Output the [x, y] coordinate of the center of the cell containing the given text.  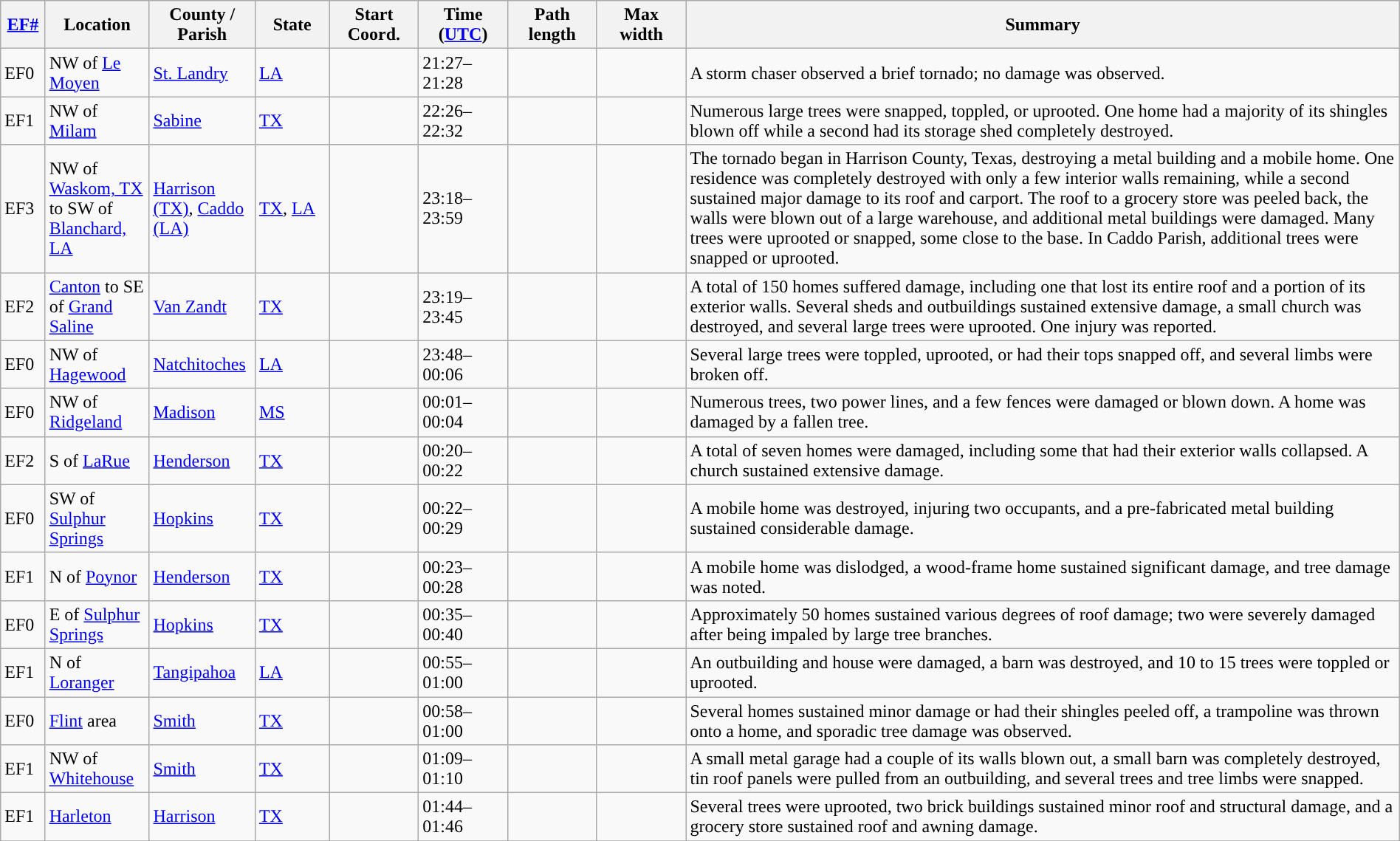
TX, LA [292, 208]
Tangipahoa [202, 672]
Summary [1043, 25]
Location [97, 25]
Path length [552, 25]
00:55–01:00 [464, 672]
NW of Le Moyen [97, 72]
S of LaRue [97, 461]
State [292, 25]
Start Coord. [374, 25]
Natchitoches [202, 365]
Harrison [202, 817]
01:44–01:46 [464, 817]
00:23–00:28 [464, 576]
Sabine [202, 121]
A mobile home was destroyed, injuring two occupants, and a pre-fabricated metal building sustained considerable damage. [1043, 518]
00:35–00:40 [464, 625]
County / Parish [202, 25]
NW of Ridgeland [97, 412]
A mobile home was dislodged, a wood-frame home sustained significant damage, and tree damage was noted. [1043, 576]
Time (UTC) [464, 25]
23:19–23:45 [464, 306]
MS [292, 412]
A total of seven homes were damaged, including some that had their exterior walls collapsed. A church sustained extensive damage. [1043, 461]
NW of Waskom, TX to SW of Blanchard, LA [97, 208]
An outbuilding and house were damaged, a barn was destroyed, and 10 to 15 trees were toppled or uprooted. [1043, 672]
Numerous trees, two power lines, and a few fences were damaged or blown down. A home was damaged by a fallen tree. [1043, 412]
EF# [23, 25]
23:48–00:06 [464, 365]
NW of Milam [97, 121]
00:01–00:04 [464, 412]
N of Poynor [97, 576]
SW of Sulphur Springs [97, 518]
Several large trees were toppled, uprooted, or had their tops snapped off, and several limbs were broken off. [1043, 365]
A storm chaser observed a brief tornado; no damage was observed. [1043, 72]
21:27–21:28 [464, 72]
E of Sulphur Springs [97, 625]
N of Loranger [97, 672]
Max width [641, 25]
Approximately 50 homes sustained various degrees of roof damage; two were severely damaged after being impaled by large tree branches. [1043, 625]
Madison [202, 412]
00:58–01:00 [464, 721]
01:09–01:10 [464, 769]
St. Landry [202, 72]
00:20–00:22 [464, 461]
NW of Hagewood [97, 365]
23:18–23:59 [464, 208]
Harrison (TX), Caddo (LA) [202, 208]
NW of Whitehouse [97, 769]
Several homes sustained minor damage or had their shingles peeled off, a trampoline was thrown onto a home, and sporadic tree damage was observed. [1043, 721]
Canton to SE of Grand Saline [97, 306]
EF3 [23, 208]
Van Zandt [202, 306]
Harleton [97, 817]
Flint area [97, 721]
00:22–00:29 [464, 518]
22:26–22:32 [464, 121]
Several trees were uprooted, two brick buildings sustained minor roof and structural damage, and a grocery store sustained roof and awning damage. [1043, 817]
